Output the (X, Y) coordinate of the center of the cell containing the given text.  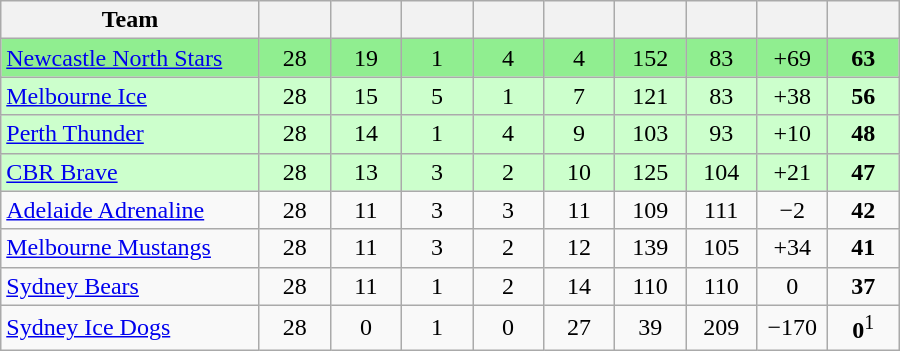
15 (366, 96)
10 (580, 172)
+38 (792, 96)
Melbourne Ice (130, 96)
39 (650, 328)
5 (436, 96)
104 (722, 172)
19 (366, 58)
139 (650, 248)
+34 (792, 248)
42 (864, 210)
12 (580, 248)
Adelaide Adrenaline (130, 210)
13 (366, 172)
+21 (792, 172)
103 (650, 134)
−170 (792, 328)
93 (722, 134)
41 (864, 248)
47 (864, 172)
Newcastle North Stars (130, 58)
+10 (792, 134)
209 (722, 328)
CBR Brave (130, 172)
Sydney Ice Dogs (130, 328)
56 (864, 96)
152 (650, 58)
121 (650, 96)
9 (580, 134)
Melbourne Mustangs (130, 248)
63 (864, 58)
111 (722, 210)
Sydney Bears (130, 286)
37 (864, 286)
48 (864, 134)
Perth Thunder (130, 134)
105 (722, 248)
−2 (792, 210)
109 (650, 210)
01 (864, 328)
27 (580, 328)
+69 (792, 58)
7 (580, 96)
125 (650, 172)
Team (130, 20)
